Return the [x, y] coordinate for the center point of the cell that contains the specified text.  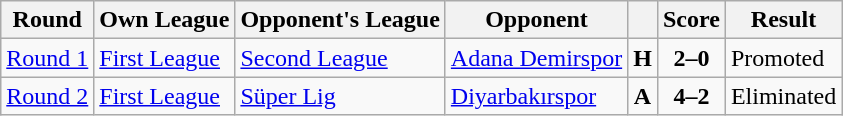
Second League [340, 58]
Opponent's League [340, 20]
Own League [164, 20]
Promoted [783, 58]
Round [48, 20]
2–0 [691, 58]
Eliminated [783, 96]
Round 1 [48, 58]
Result [783, 20]
Adana Demirspor [536, 58]
4–2 [691, 96]
Süper Lig [340, 96]
Round 2 [48, 96]
Diyarbakırspor [536, 96]
H [643, 58]
A [643, 96]
Opponent [536, 20]
Score [691, 20]
